Extract the [X, Y] coordinate from the center of the cell holding the provided text.  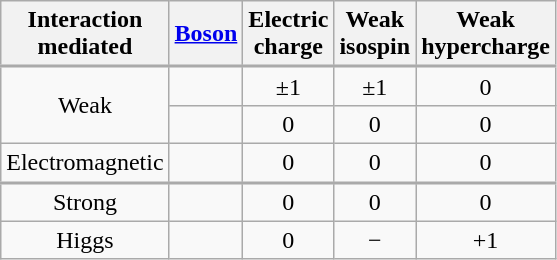
Weak isospin [375, 34]
Higgs [85, 240]
Weak hypercharge [486, 34]
Strong [85, 202]
Weak [85, 106]
Boson [206, 34]
Interaction mediated [85, 34]
+1 [486, 240]
Electric charge [288, 34]
− [375, 240]
Electromagnetic [85, 162]
